Find where the given text appears and provide that cell's center as (x, y) coordinate. 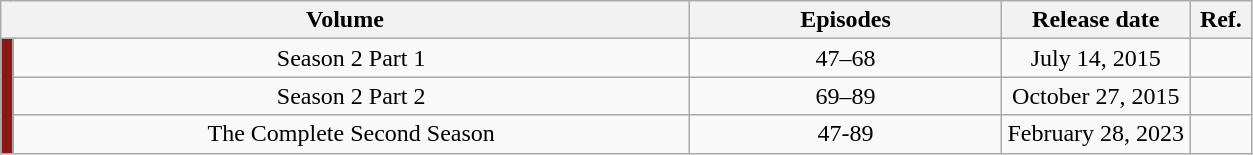
Season 2 Part 2 (351, 96)
Release date (1096, 20)
October 27, 2015 (1096, 96)
Episodes (846, 20)
Season 2 Part 1 (351, 58)
July 14, 2015 (1096, 58)
69–89 (846, 96)
Volume (345, 20)
The Complete Second Season (351, 134)
47-89 (846, 134)
47–68 (846, 58)
Ref. (1222, 20)
February 28, 2023 (1096, 134)
